Return (x, y) of the center of cell containing provided text 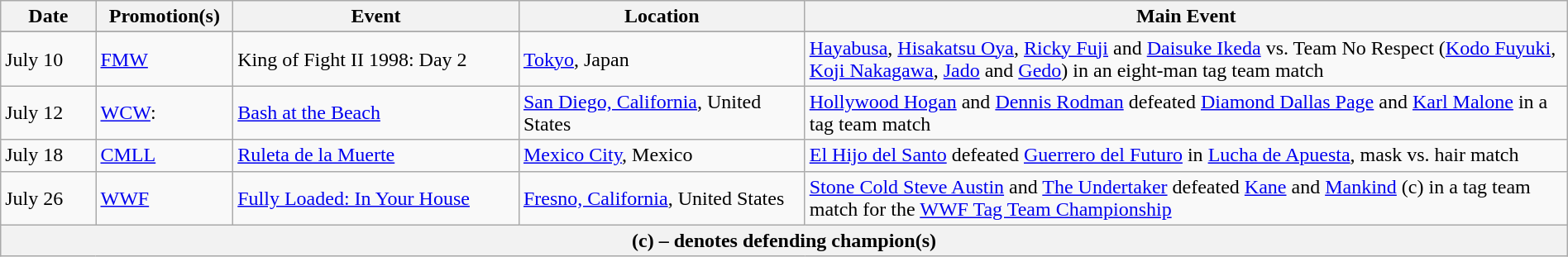
Promotion(s) (165, 17)
Hollywood Hogan and Dennis Rodman defeated Diamond Dallas Page and Karl Malone in a tag team match (1186, 112)
Tokyo, Japan (662, 59)
Fully Loaded: In Your House (376, 198)
King of Fight II 1998: Day 2 (376, 59)
San Diego, California, United States (662, 112)
Mexico City, Mexico (662, 155)
FMW (165, 59)
Location (662, 17)
Fresno, California, United States (662, 198)
July 10 (48, 59)
July 18 (48, 155)
Date (48, 17)
El Hijo del Santo defeated Guerrero del Futuro in Lucha de Apuesta, mask vs. hair match (1186, 155)
July 12 (48, 112)
Stone Cold Steve Austin and The Undertaker defeated Kane and Mankind (c) in a tag team match for the WWF Tag Team Championship (1186, 198)
WWF (165, 198)
Ruleta de la Muerte (376, 155)
Hayabusa, Hisakatsu Oya, Ricky Fuji and Daisuke Ikeda vs. Team No Respect (Kodo Fuyuki, Koji Nakagawa, Jado and Gedo) in an eight-man tag team match (1186, 59)
CMLL (165, 155)
Event (376, 17)
July 26 (48, 198)
WCW: (165, 112)
Main Event (1186, 17)
Bash at the Beach (376, 112)
(c) – denotes defending champion(s) (784, 240)
